Pinpoint the cell where the given text exists, returning its [X, Y] midpoint coordinate. 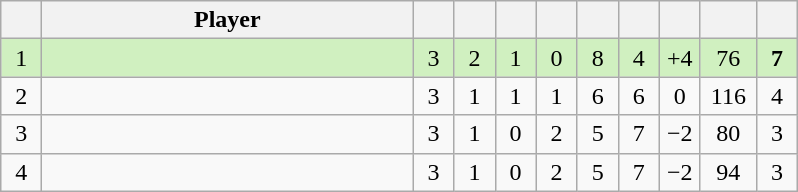
76 [728, 58]
80 [728, 134]
116 [728, 96]
8 [598, 58]
Player [228, 20]
94 [728, 172]
+4 [680, 58]
